Search for the cell housing the specified text and yield its (X, Y) center coordinate. 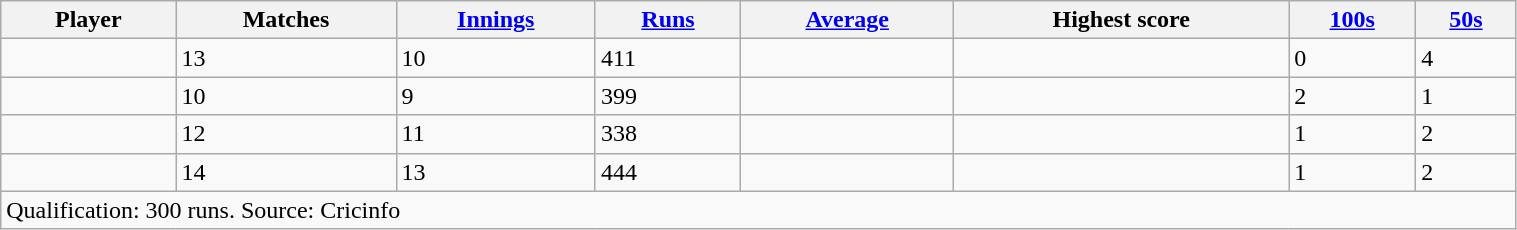
Innings (496, 20)
11 (496, 134)
100s (1352, 20)
4 (1466, 58)
399 (668, 96)
Highest score (1122, 20)
411 (668, 58)
Runs (668, 20)
0 (1352, 58)
14 (286, 172)
12 (286, 134)
Player (88, 20)
Qualification: 300 runs. Source: Cricinfo (758, 210)
338 (668, 134)
Average (848, 20)
444 (668, 172)
9 (496, 96)
Matches (286, 20)
50s (1466, 20)
